Detect which cell encompasses the target text, then output its [X, Y] center coordinate. 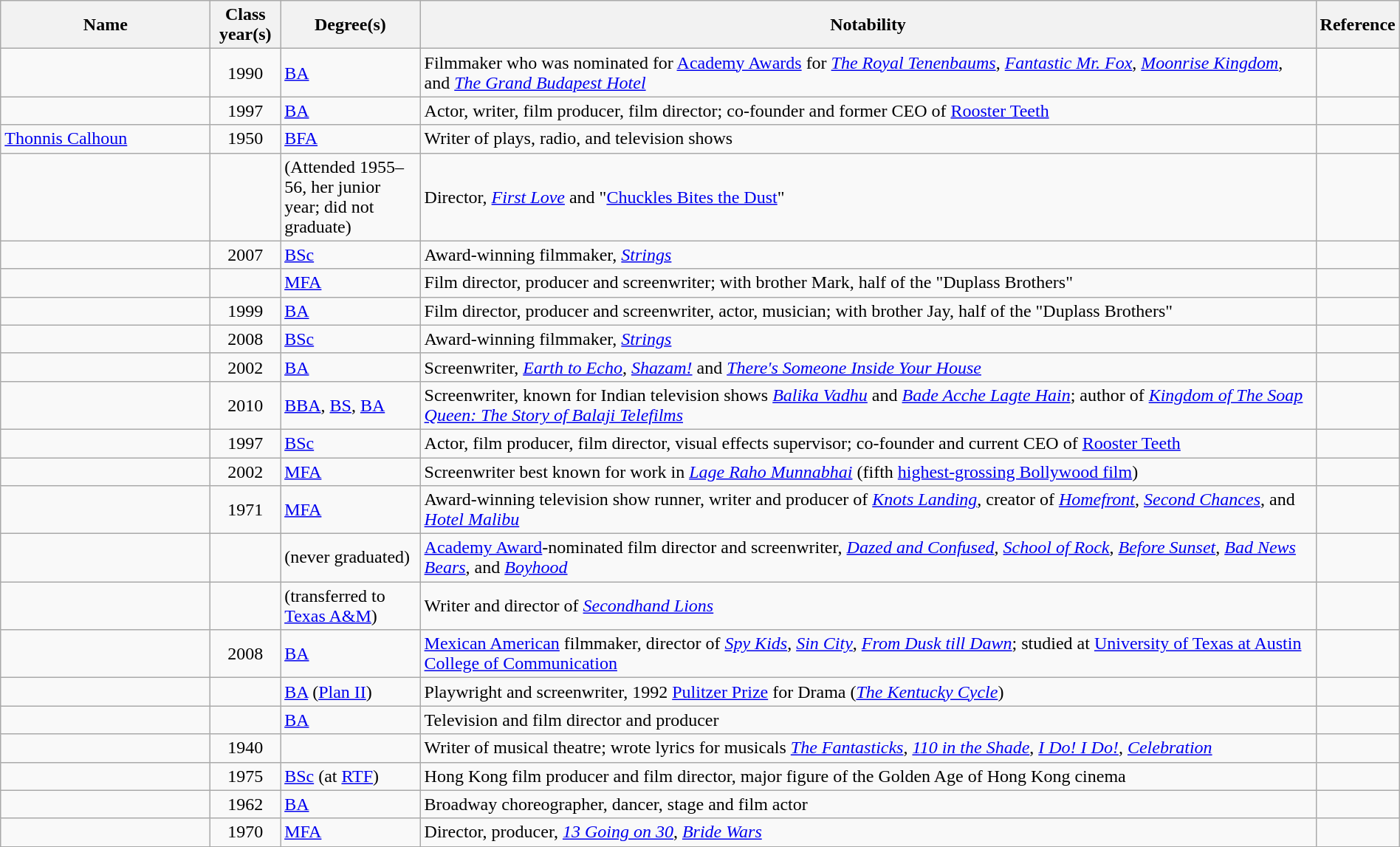
(never graduated) [350, 558]
Screenwriter best known for work in Lage Raho Munnabhai (fifth highest-grossing Bollywood film) [868, 472]
BSc (at RTF) [350, 776]
Director, producer, 13 Going on 30, Bride Wars [868, 832]
Name [106, 25]
Thonnis Calhoun [106, 139]
Actor, film producer, film director, visual effects supervisor; co-founder and current CEO of Rooster Teeth [868, 443]
Actor, writer, film producer, film director; co-founder and former CEO of Rooster Teeth [868, 111]
Screenwriter, Earth to Echo, Shazam! and There's Someone Inside Your House [868, 367]
Playwright and screenwriter, 1992 Pulitzer Prize for Drama (The Kentucky Cycle) [868, 692]
Writer and director of Secondhand Lions [868, 606]
1940 [245, 748]
(transferred to Texas A&M) [350, 606]
1975 [245, 776]
Degree(s) [350, 25]
BA (Plan II) [350, 692]
Notability [868, 25]
1950 [245, 139]
1990 [245, 72]
Writer of musical theatre; wrote lyrics for musicals The Fantasticks, 110 in the Shade, I Do! I Do!, Celebration [868, 748]
2007 [245, 255]
Reference [1357, 25]
BBA, BS, BA [350, 405]
1962 [245, 804]
Broadway choreographer, dancer, stage and film actor [868, 804]
Class year(s) [245, 25]
Director, First Love and "Chuckles Bites the Dust" [868, 196]
Award-winning television show runner, writer and producer of Knots Landing, creator of Homefront, Second Chances, and Hotel Malibu [868, 510]
Television and film director and producer [868, 720]
Mexican American filmmaker, director of Spy Kids, Sin City, From Dusk till Dawn; studied at University of Texas at Austin College of Communication [868, 654]
Academy Award-nominated film director and screenwriter, Dazed and Confused, School of Rock, Before Sunset, Bad News Bears, and Boyhood [868, 558]
Writer of plays, radio, and television shows [868, 139]
Hong Kong film producer and film director, major figure of the Golden Age of Hong Kong cinema [868, 776]
Film director, producer and screenwriter; with brother Mark, half of the "Duplass Brothers" [868, 283]
1999 [245, 311]
1970 [245, 832]
BFA [350, 139]
2010 [245, 405]
1971 [245, 510]
Film director, producer and screenwriter, actor, musician; with brother Jay, half of the "Duplass Brothers" [868, 311]
Filmmaker who was nominated for Academy Awards for The Royal Tenenbaums, Fantastic Mr. Fox, Moonrise Kingdom, and The Grand Budapest Hotel [868, 72]
(Attended 1955–56, her junior year; did not graduate) [350, 196]
